Determine the (x, y) coordinate at the center of the cell enclosing the given text.  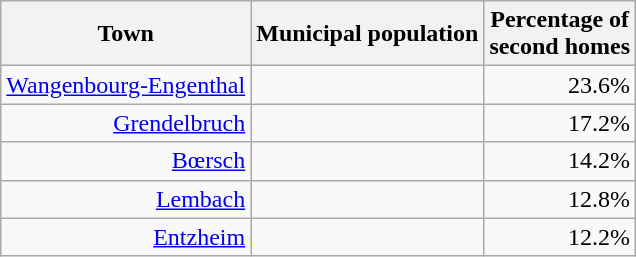
Percentage ofsecond homes (560, 34)
23.6% (560, 85)
17.2% (560, 123)
Grendelbruch (126, 123)
Town (126, 34)
Lembach (126, 199)
Entzheim (126, 237)
Wangenbourg-Engenthal (126, 85)
Bœrsch (126, 161)
12.8% (560, 199)
Municipal population (368, 34)
12.2% (560, 237)
14.2% (560, 161)
